Find where the given text appears and provide that cell's center as (X, Y) coordinate. 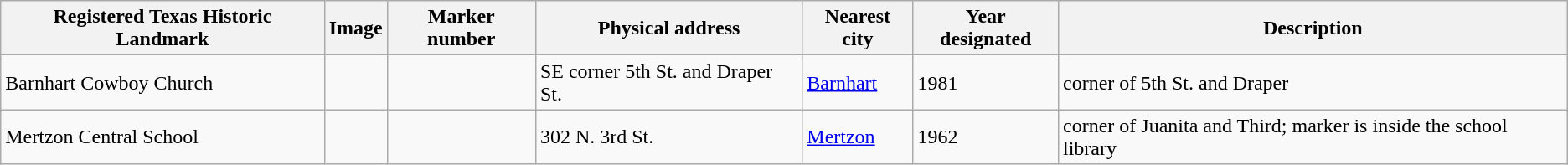
1962 (985, 137)
Nearest city (858, 28)
SE corner 5th St. and Draper St. (668, 82)
302 N. 3rd St. (668, 137)
Mertzon (858, 137)
Physical address (668, 28)
Year designated (985, 28)
Barnhart Cowboy Church (162, 82)
corner of Juanita and Third; marker is inside the school library (1313, 137)
Registered Texas Historic Landmark (162, 28)
Barnhart (858, 82)
1981 (985, 82)
Image (355, 28)
corner of 5th St. and Draper (1313, 82)
Marker number (461, 28)
Mertzon Central School (162, 137)
Description (1313, 28)
